Pinpoint the cell where the given text exists, returning its (x, y) midpoint coordinate. 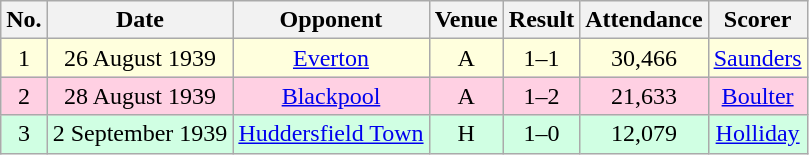
2 September 1939 (140, 134)
Opponent (331, 20)
Huddersfield Town (331, 134)
Attendance (644, 20)
30,466 (644, 58)
Date (140, 20)
Venue (466, 20)
1–1 (541, 58)
28 August 1939 (140, 96)
Boulter (758, 96)
12,079 (644, 134)
21,633 (644, 96)
Holliday (758, 134)
No. (24, 20)
26 August 1939 (140, 58)
2 (24, 96)
H (466, 134)
1–0 (541, 134)
1–2 (541, 96)
Result (541, 20)
Everton (331, 58)
Blackpool (331, 96)
3 (24, 134)
Saunders (758, 58)
Scorer (758, 20)
1 (24, 58)
